Pinpoint the cell where the given text exists, returning its (X, Y) midpoint coordinate. 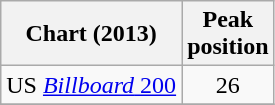
26 (228, 85)
Peakposition (228, 34)
US Billboard 200 (92, 85)
Chart (2013) (92, 34)
